For the text-containing cell, return its midpoint in (X, Y) coordinate format. 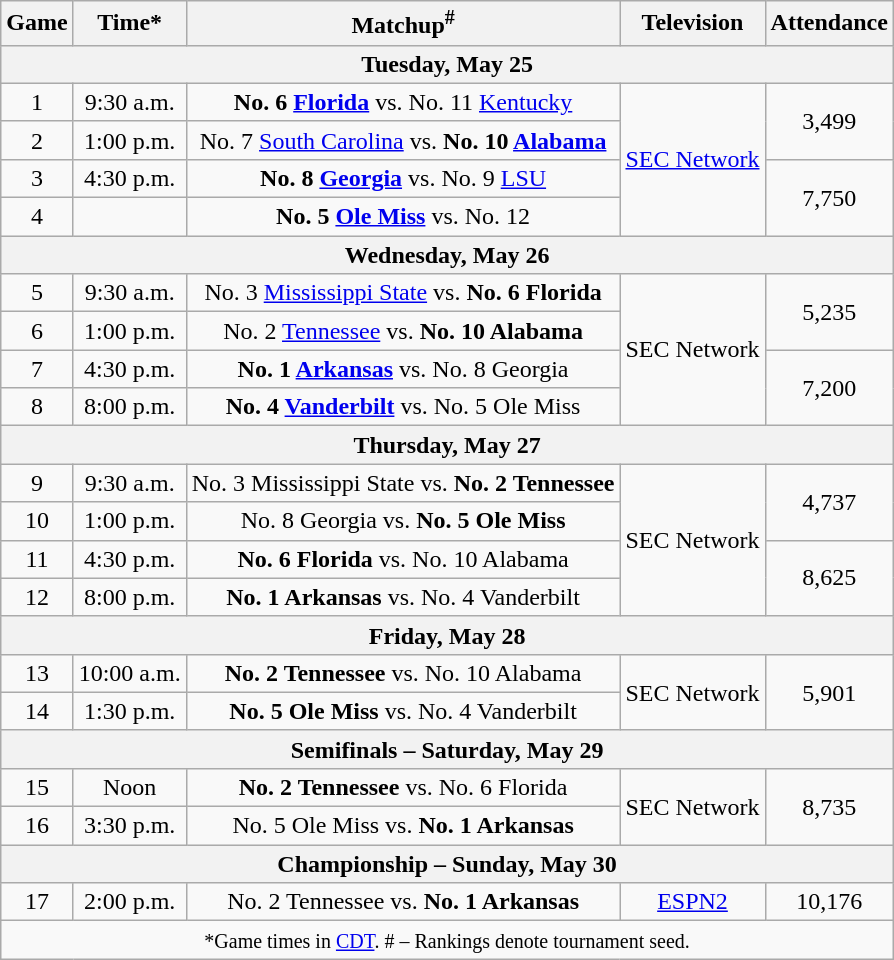
Championship – Sunday, May 30 (448, 864)
10:00 a.m. (130, 673)
3:30 p.m. (130, 826)
Semifinals – Saturday, May 29 (448, 749)
2 (37, 140)
2:00 p.m. (130, 902)
No. 7 South Carolina vs. No. 10 Alabama (403, 140)
7,200 (829, 388)
No. 6 Florida vs. No. 11 Kentucky (403, 102)
Noon (130, 787)
9 (37, 483)
13 (37, 673)
No. 1 Arkansas vs. No. 4 Vanderbilt (403, 597)
10,176 (829, 902)
17 (37, 902)
14 (37, 711)
*Game times in CDT. # – Rankings denote tournament seed. (448, 940)
10 (37, 521)
No. 5 Ole Miss vs. No. 12 (403, 217)
1:30 p.m. (130, 711)
6 (37, 331)
5,235 (829, 312)
No. 8 Georgia vs. No. 9 LSU (403, 178)
Thursday, May 27 (448, 445)
ESPN2 (692, 902)
No. 3 Mississippi State vs. No. 2 Tennessee (403, 483)
Tuesday, May 25 (448, 64)
7,750 (829, 197)
No. 3 Mississippi State vs. No. 6 Florida (403, 293)
11 (37, 559)
3 (37, 178)
12 (37, 597)
5,901 (829, 692)
Matchup# (403, 24)
No. 4 Vanderbilt vs. No. 5 Ole Miss (403, 407)
5 (37, 293)
1 (37, 102)
No. 2 Tennessee vs. No. 1 Arkansas (403, 902)
Attendance (829, 24)
15 (37, 787)
No. 5 Ole Miss vs. No. 1 Arkansas (403, 826)
Wednesday, May 26 (448, 255)
Time* (130, 24)
Game (37, 24)
Television (692, 24)
8,625 (829, 578)
4 (37, 217)
No. 1 Arkansas vs. No. 8 Georgia (403, 369)
No. 2 Tennessee vs. No. 6 Florida (403, 787)
3,499 (829, 121)
No. 5 Ole Miss vs. No. 4 Vanderbilt (403, 711)
Friday, May 28 (448, 635)
8 (37, 407)
8,735 (829, 806)
No. 8 Georgia vs. No. 5 Ole Miss (403, 521)
16 (37, 826)
7 (37, 369)
No. 6 Florida vs. No. 10 Alabama (403, 559)
4,737 (829, 502)
